Output the (X, Y) coordinate of the center of the cell containing the given text.  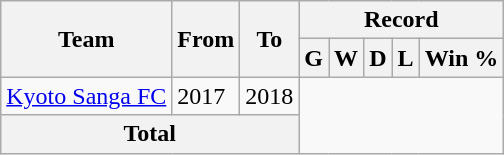
To (270, 39)
Record (402, 20)
2018 (270, 96)
Team (86, 39)
Total (150, 134)
2017 (206, 96)
G (314, 58)
Win % (462, 58)
Kyoto Sanga FC (86, 96)
L (406, 58)
W (346, 58)
From (206, 39)
D (378, 58)
